Detect which cell encompasses the target text, then output its (X, Y) center coordinate. 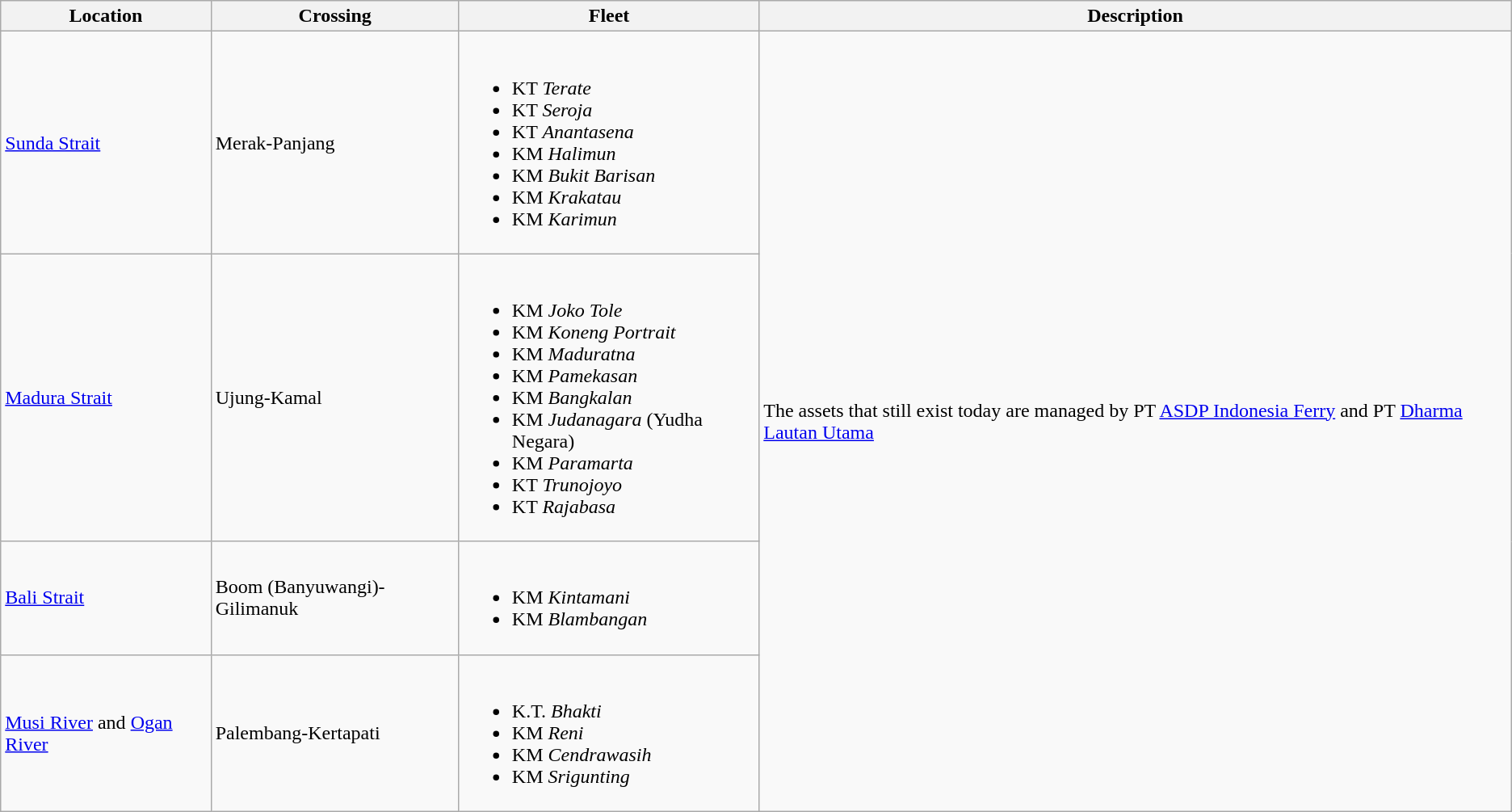
Description (1136, 16)
Location (106, 16)
KM Joko ToleKM Koneng PortraitKM MaduratnaKM PamekasanKM BangkalanKM Judanagara (Yudha Negara)KM ParamartaKT TrunojoyoKT Rajabasa (609, 398)
Boom (Banyuwangi)-Gilimanuk (334, 598)
The assets that still exist today are managed by PT ASDP Indonesia Ferry and PT Dharma Lautan Utama (1136, 422)
K.T. BhaktiKM ReniKM CendrawasihKM Srigunting (609, 733)
Fleet (609, 16)
Bali Strait (106, 598)
Musi River and Ogan River (106, 733)
KM KintamaniKM Blambangan (609, 598)
Madura Strait (106, 398)
Palembang-Kertapati (334, 733)
Sunda Strait (106, 142)
Ujung-Kamal (334, 398)
KT TerateKT SerojaKT AnantasenaKM HalimunKM Bukit BarisanKM KrakatauKM Karimun (609, 142)
Merak-Panjang (334, 142)
Crossing (334, 16)
